Search for the cell housing the specified text and yield its (x, y) center coordinate. 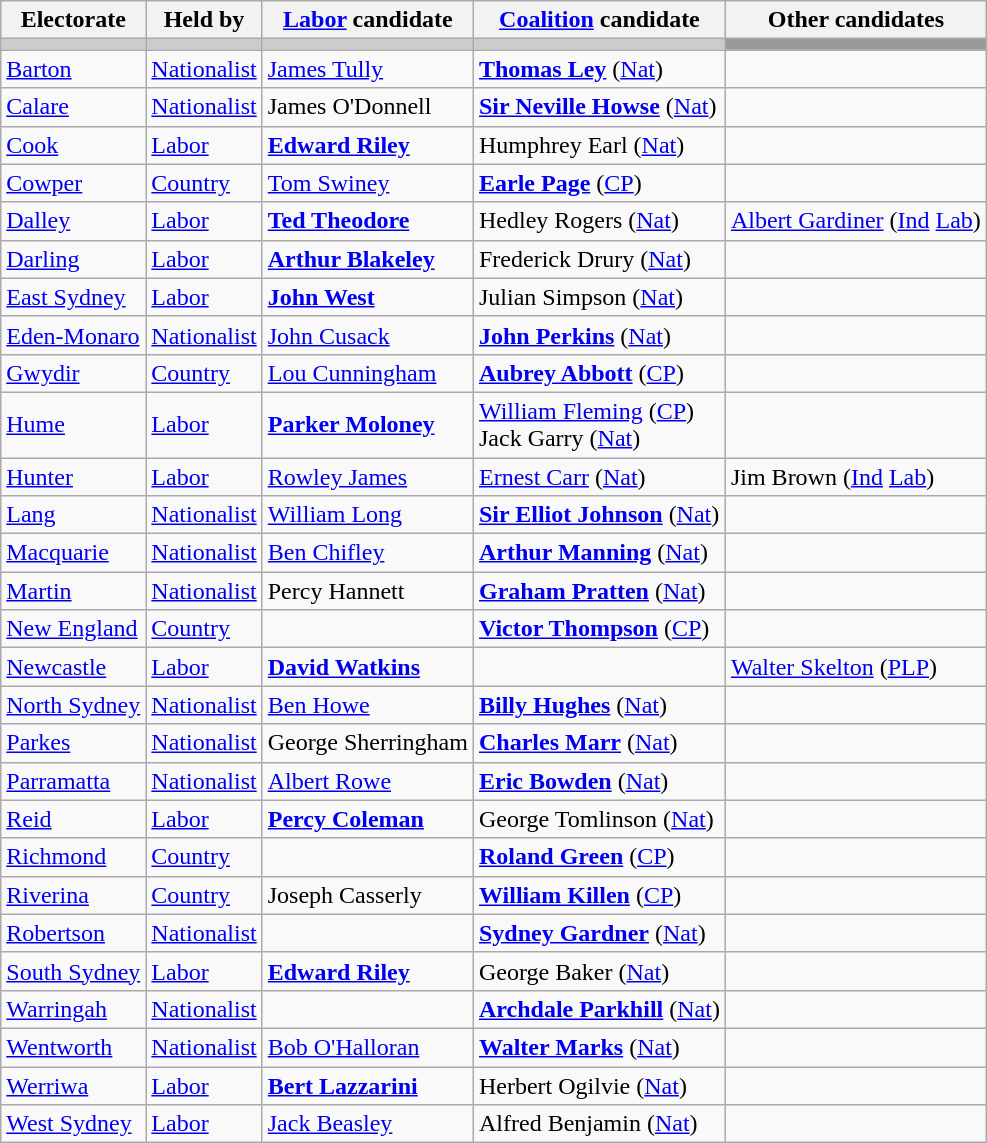
South Sydney (74, 971)
Ben Howe (368, 705)
Warringah (74, 1009)
Jim Brown (Ind Lab) (856, 477)
John West (368, 297)
Frederick Drury (Nat) (599, 259)
Victor Thompson (CP) (599, 629)
Darling (74, 259)
Tom Swiney (368, 183)
David Watkins (368, 667)
Percy Hannett (368, 591)
Robertson (74, 933)
Cook (74, 145)
Wentworth (74, 1047)
George Tomlinson (Nat) (599, 819)
Cowper (74, 183)
Charles Marr (Nat) (599, 743)
Julian Simpson (Nat) (599, 297)
Billy Hughes (Nat) (599, 705)
John Perkins (Nat) (599, 335)
Sir Neville Howse (Nat) (599, 107)
Parker Moloney (368, 424)
Hunter (74, 477)
George Sherringham (368, 743)
West Sydney (74, 1124)
Aubrey Abbott (CP) (599, 373)
Herbert Ogilvie (Nat) (599, 1085)
Percy Coleman (368, 819)
Eden-Monaro (74, 335)
Arthur Blakeley (368, 259)
Rowley James (368, 477)
North Sydney (74, 705)
Walter Skelton (PLP) (856, 667)
Albert Rowe (368, 781)
Macquarie (74, 553)
John Cusack (368, 335)
Archdale Parkhill (Nat) (599, 1009)
William Killen (CP) (599, 895)
Dalley (74, 221)
Sir Elliot Johnson (Nat) (599, 515)
Hume (74, 424)
Lang (74, 515)
Ted Theodore (368, 221)
Thomas Ley (Nat) (599, 69)
Electorate (74, 20)
Parkes (74, 743)
Reid (74, 819)
William Fleming (CP)Jack Garry (Nat) (599, 424)
Earle Page (CP) (599, 183)
Graham Pratten (Nat) (599, 591)
Calare (74, 107)
William Long (368, 515)
Arthur Manning (Nat) (599, 553)
Labor candidate (368, 20)
Bert Lazzarini (368, 1085)
Ernest Carr (Nat) (599, 477)
New England (74, 629)
Parramatta (74, 781)
Werriwa (74, 1085)
Hedley Rogers (Nat) (599, 221)
Held by (204, 20)
Roland Green (CP) (599, 857)
Martin (74, 591)
James O'Donnell (368, 107)
Other candidates (856, 20)
Riverina (74, 895)
Sydney Gardner (Nat) (599, 933)
Gwydir (74, 373)
Newcastle (74, 667)
George Baker (Nat) (599, 971)
Richmond (74, 857)
Ben Chifley (368, 553)
Lou Cunningham (368, 373)
Coalition candidate (599, 20)
Albert Gardiner (Ind Lab) (856, 221)
Barton (74, 69)
Joseph Casserly (368, 895)
Humphrey Earl (Nat) (599, 145)
East Sydney (74, 297)
Jack Beasley (368, 1124)
Bob O'Halloran (368, 1047)
Alfred Benjamin (Nat) (599, 1124)
James Tully (368, 69)
Eric Bowden (Nat) (599, 781)
Walter Marks (Nat) (599, 1047)
